Detect which cell encompasses the target text, then output its [X, Y] center coordinate. 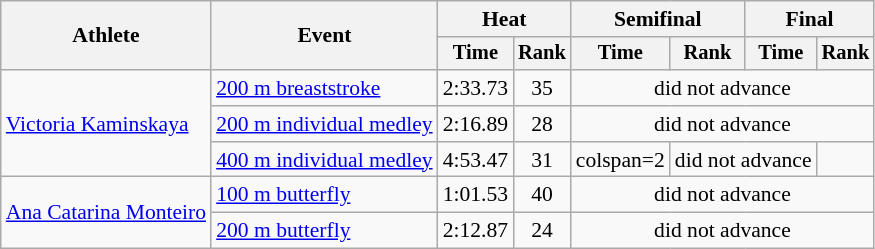
colspan=2 [620, 160]
2:16.89 [476, 124]
24 [542, 231]
100 m butterfly [324, 195]
1:01.53 [476, 195]
Victoria Kaminskaya [106, 124]
200 m butterfly [324, 231]
40 [542, 195]
400 m individual medley [324, 160]
Ana Catarina Monteiro [106, 212]
Athlete [106, 36]
Heat [504, 19]
31 [542, 160]
Event [324, 36]
2:12.87 [476, 231]
200 m breaststroke [324, 88]
Final [810, 19]
28 [542, 124]
35 [542, 88]
2:33.73 [476, 88]
Semifinal [658, 19]
200 m individual medley [324, 124]
4:53.47 [476, 160]
